Provide the (x, y) coordinate of the cell's center where the given text is located.  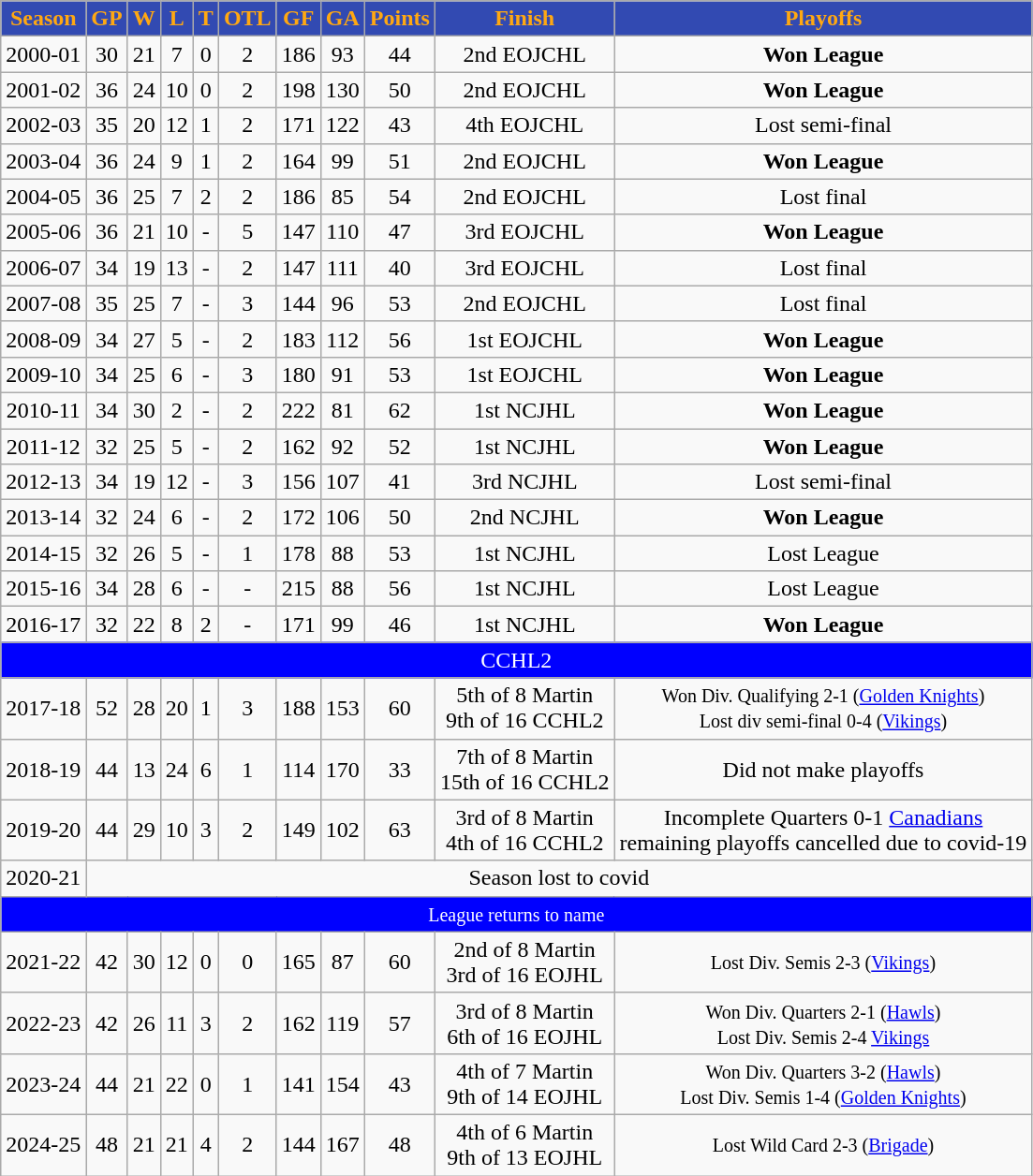
154 (343, 1084)
2015-16 (43, 589)
3rd NCJHL (524, 482)
87 (343, 963)
2009-10 (43, 375)
2003-04 (43, 161)
8 (176, 625)
2008-09 (43, 339)
2012-13 (43, 482)
172 (298, 518)
96 (343, 303)
GP (107, 19)
3rd of 8 Martin6th of 16 EOJHL (524, 1022)
2022-23 (43, 1022)
63 (399, 830)
81 (343, 410)
47 (399, 232)
Incomplete Quarters 0-1 Canadians remaining playoffs cancelled due to covid-19 (823, 830)
119 (343, 1022)
GF (298, 19)
33 (399, 770)
40 (399, 268)
222 (298, 410)
2016-17 (43, 625)
Season (43, 19)
2002-03 (43, 125)
7th of 8 Martin15th of 16 CCHL2 (524, 770)
Won Div. Qualifying 2-1 (Golden Knights)Lost div semi-final 0-4 (Vikings) (823, 708)
Did not make playoffs (823, 770)
2000-01 (43, 54)
OTL (247, 19)
114 (298, 770)
2004-05 (43, 197)
46 (399, 625)
4th of 7 Martin9th of 14 EOJHL (524, 1084)
122 (343, 125)
110 (343, 232)
27 (144, 339)
2020-21 (43, 878)
2014-15 (43, 553)
111 (343, 268)
W (144, 19)
2nd of 8 Martin3rd of 16 EOJHL (524, 963)
164 (298, 161)
170 (343, 770)
Season lost to covid (559, 878)
93 (343, 54)
153 (343, 708)
106 (343, 518)
2021-22 (43, 963)
Points (399, 19)
57 (399, 1022)
188 (298, 708)
141 (298, 1084)
Playoffs (823, 19)
GA (343, 19)
2006-07 (43, 268)
130 (343, 90)
Won Div. Quarters 2-1 (Hawls)Lost Div. Semis 2-4 Vikings (823, 1022)
2019-20 (43, 830)
2001-02 (43, 90)
2005-06 (43, 232)
85 (343, 197)
180 (298, 375)
62 (399, 410)
L (176, 19)
167 (343, 1144)
2017-18 (43, 708)
Won Div. Quarters 3-2 (Hawls)Lost Div. Semis 1-4 (Golden Knights) (823, 1084)
107 (343, 482)
2013-14 (43, 518)
2010-11 (43, 410)
92 (343, 447)
102 (343, 830)
54 (399, 197)
League returns to name (517, 914)
3rd of 8 Martin4th of 16 CCHL2 (524, 830)
156 (298, 482)
183 (298, 339)
4 (206, 1144)
215 (298, 589)
29 (144, 830)
2011-12 (43, 447)
41 (399, 482)
178 (298, 553)
5th of 8 Martin9th of 16 CCHL2 (524, 708)
165 (298, 963)
4th EOJCHL (524, 125)
2018-19 (43, 770)
198 (298, 90)
51 (399, 161)
91 (343, 375)
149 (298, 830)
112 (343, 339)
Lost Wild Card 2-3 (Brigade) (823, 1144)
Finish (524, 19)
11 (176, 1022)
2007-08 (43, 303)
2024-25 (43, 1144)
Lost Div. Semis 2-3 (Vikings) (823, 963)
2nd NCJHL (524, 518)
4th of 6 Martin9th of 13 EOJHL (524, 1144)
9 (176, 161)
2023-24 (43, 1084)
CCHL2 (517, 660)
T (206, 19)
